Capture the cell that displays the provided text and extract its (X, Y) central coordinate. 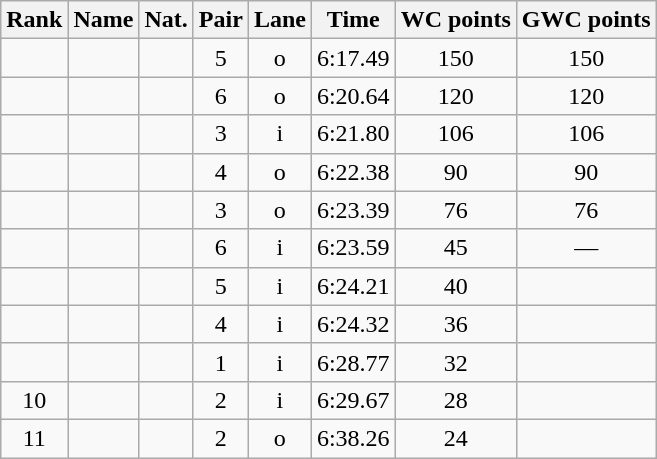
Pair (220, 20)
6:24.32 (353, 324)
28 (456, 400)
24 (456, 438)
32 (456, 362)
6:38.26 (353, 438)
WC points (456, 20)
GWC points (586, 20)
6:17.49 (353, 58)
Name (104, 20)
40 (456, 286)
Lane (280, 20)
6:23.59 (353, 248)
10 (34, 400)
Time (353, 20)
6:22.38 (353, 172)
11 (34, 438)
6:24.21 (353, 286)
6:28.77 (353, 362)
45 (456, 248)
Rank (34, 20)
6:29.67 (353, 400)
36 (456, 324)
Nat. (166, 20)
1 (220, 362)
6:20.64 (353, 96)
6:23.39 (353, 210)
6:21.80 (353, 134)
— (586, 248)
